Provide the (X, Y) coordinate of the cell's center where the given text is located.  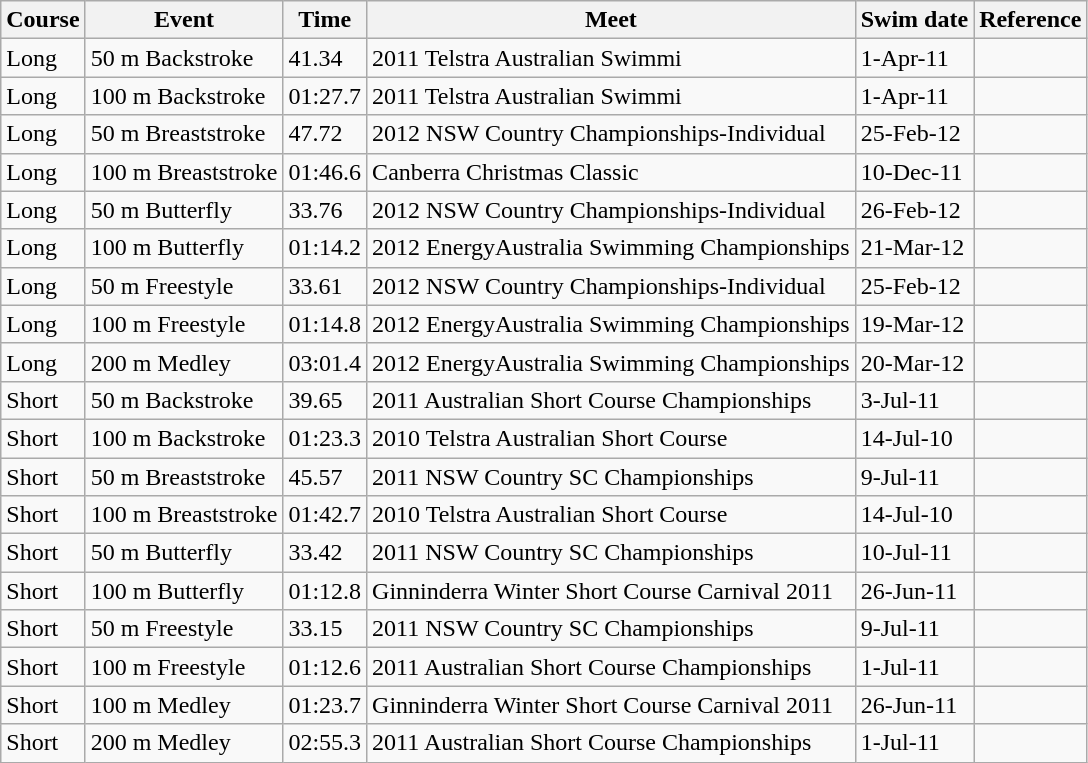
Time (325, 20)
03:01.4 (325, 362)
01:12.8 (325, 591)
33.42 (325, 553)
100 m Medley (184, 705)
33.76 (325, 210)
Swim date (914, 20)
Meet (612, 20)
39.65 (325, 400)
01:46.6 (325, 172)
Reference (1030, 20)
26-Feb-12 (914, 210)
45.57 (325, 477)
01:14.2 (325, 248)
01:12.6 (325, 667)
02:55.3 (325, 743)
3-Jul-11 (914, 400)
01:14.8 (325, 324)
20-Mar-12 (914, 362)
Canberra Christmas Classic (612, 172)
01:23.7 (325, 705)
01:27.7 (325, 96)
33.61 (325, 286)
Event (184, 20)
10-Jul-11 (914, 553)
10-Dec-11 (914, 172)
47.72 (325, 134)
19-Mar-12 (914, 324)
Course (43, 20)
01:23.3 (325, 438)
41.34 (325, 58)
33.15 (325, 629)
21-Mar-12 (914, 248)
01:42.7 (325, 515)
